Return [X, Y] of the center of cell containing provided text 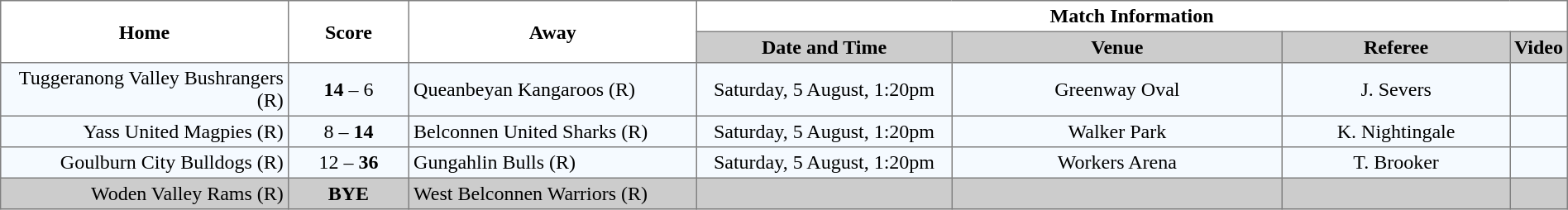
Belconnen United Sharks (R) [552, 131]
Date and Time [824, 47]
Away [552, 31]
Gungahlin Bulls (R) [552, 163]
Score [349, 31]
T. Brooker [1396, 163]
8 – 14 [349, 131]
Venue [1116, 47]
Home [144, 31]
Match Information [1131, 17]
Workers Arena [1116, 163]
Referee [1396, 47]
Greenway Oval [1116, 89]
Tuggeranong Valley Bushrangers (R) [144, 89]
J. Severs [1396, 89]
West Belconnen Warriors (R) [552, 193]
BYE [349, 193]
Woden Valley Rams (R) [144, 193]
K. Nightingale [1396, 131]
Walker Park [1116, 131]
12 – 36 [349, 163]
Yass United Magpies (R) [144, 131]
Video [1539, 47]
14 – 6 [349, 89]
Goulburn City Bulldogs (R) [144, 163]
Queanbeyan Kangaroos (R) [552, 89]
